From the cell containing the given text, extract its center point as [X, Y] coordinate. 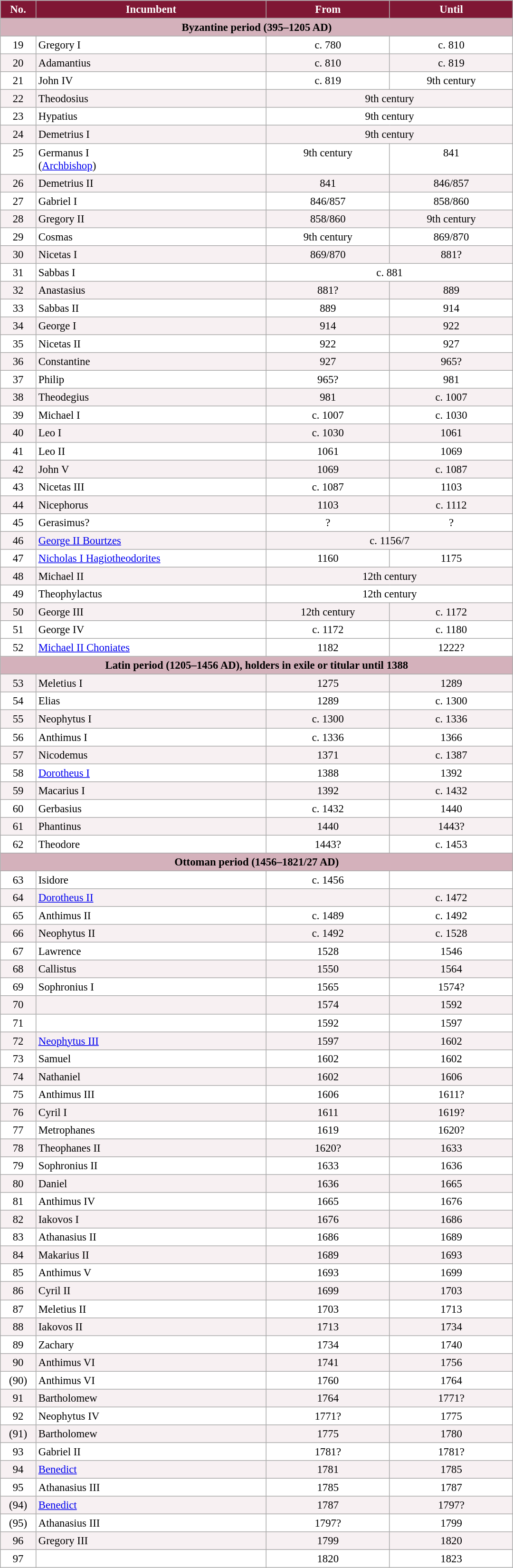
Michael II [151, 576]
George II Bourtzes [151, 540]
68 [18, 969]
94 [18, 1470]
Michael I [151, 415]
19 [18, 45]
45 [18, 523]
Anthimus V [151, 1273]
Nicetas II [151, 344]
Cosmas [151, 237]
Gregory I [151, 45]
Sabbas I [151, 272]
34 [18, 326]
39 [18, 415]
67 [18, 952]
35 [18, 344]
58 [18, 773]
Theophanes II [151, 1148]
88 [18, 1327]
Byzantine period (395–1205 AD) [256, 28]
78 [18, 1148]
82 [18, 1220]
22 [18, 99]
Anastasius [151, 290]
29 [18, 237]
72 [18, 1041]
30 [18, 255]
38 [18, 397]
24 [18, 135]
c. 780 [328, 45]
69 [18, 987]
79 [18, 1166]
Zachary [151, 1345]
c. 1387 [451, 755]
Anthimus I [151, 737]
Leo II [151, 451]
George I [151, 326]
Theodosius [151, 99]
76 [18, 1112]
Adamantius [151, 63]
Iakovos I [151, 1220]
1550 [328, 969]
40 [18, 433]
1565 [328, 987]
1528 [328, 952]
Incumbent [151, 10]
85 [18, 1273]
37 [18, 380]
41 [18, 451]
Hypatius [151, 116]
No. [18, 10]
Nicetas I [151, 255]
(90) [18, 1380]
c. 1156/7 [389, 540]
1574? [451, 987]
44 [18, 505]
26 [18, 183]
97 [18, 1559]
65 [18, 916]
George III [151, 612]
92 [18, 1416]
32 [18, 290]
71 [18, 1023]
Makarius II [151, 1255]
50 [18, 612]
c. 1112 [451, 505]
1574 [328, 1005]
Gregory II [151, 219]
52 [18, 648]
John IV [151, 81]
Gerasimus? [151, 523]
90 [18, 1362]
(91) [18, 1434]
Daniel [151, 1184]
1611 [328, 1112]
33 [18, 308]
1175 [451, 558]
51 [18, 630]
Lawrence [151, 952]
Germanus I(Archbishop) [151, 159]
23 [18, 116]
Cyril I [151, 1112]
Sabbas II [151, 308]
57 [18, 755]
Meletius I [151, 683]
21 [18, 81]
20 [18, 63]
Michael II Choniates [151, 648]
1780 [451, 1434]
Until [451, 10]
c. 1528 [451, 933]
96 [18, 1541]
42 [18, 469]
Iakovos II [151, 1327]
Neophytus IV [151, 1416]
53 [18, 683]
Leo I [151, 433]
Nicholas I Hagiotheodorites [151, 558]
Anthimus III [151, 1095]
Samuel [151, 1058]
Nicetas III [151, 487]
Phantinus [151, 827]
Theodegius [151, 397]
Anthimus IV [151, 1202]
84 [18, 1255]
36 [18, 362]
Demetrius I [151, 135]
62 [18, 844]
Gerbasius [151, 808]
Nicephorus [151, 505]
Latin period (1205–1456 AD), holders in exile or titular until 1388 [256, 665]
74 [18, 1077]
25 [18, 159]
Nathaniel [151, 1077]
Theodore [151, 844]
Gregory III [151, 1541]
Callistus [151, 969]
Neophytus I [151, 719]
Demetrius II [151, 183]
Isidore [151, 880]
1619? [451, 1112]
60 [18, 808]
1275 [328, 683]
31 [18, 272]
77 [18, 1130]
Gabriel II [151, 1452]
87 [18, 1309]
c. 1453 [451, 844]
Meletius II [151, 1309]
Neophytus III [151, 1041]
1741 [328, 1362]
(95) [18, 1523]
1740 [451, 1345]
Athanasius II [151, 1237]
27 [18, 201]
64 [18, 898]
Dorotheus II [151, 898]
1222? [451, 648]
93 [18, 1452]
1611? [451, 1095]
49 [18, 594]
1619 [328, 1130]
83 [18, 1237]
1366 [451, 737]
1182 [328, 648]
(94) [18, 1505]
61 [18, 827]
c. 1456 [328, 880]
Neophytus II [151, 933]
46 [18, 540]
Gabriel I [151, 201]
Anthimus II [151, 916]
Elias [151, 701]
Metrophanes [151, 1130]
70 [18, 1005]
63 [18, 880]
48 [18, 576]
Dorotheus I [151, 773]
1823 [451, 1559]
Philip [151, 380]
John V [151, 469]
Sophronius I [151, 987]
56 [18, 737]
75 [18, 1095]
73 [18, 1058]
55 [18, 719]
43 [18, 487]
28 [18, 219]
1371 [328, 755]
Macarius I [151, 790]
54 [18, 701]
Sophronius II [151, 1166]
86 [18, 1291]
47 [18, 558]
c. 1180 [451, 630]
59 [18, 790]
1781 [328, 1470]
1564 [451, 969]
1760 [328, 1380]
1388 [328, 773]
91 [18, 1398]
George IV [151, 630]
c. 881 [389, 272]
1160 [328, 558]
Ottoman period (1456–1821/27 AD) [256, 862]
95 [18, 1488]
1756 [451, 1362]
89 [18, 1345]
Theophylactus [151, 594]
Constantine [151, 362]
66 [18, 933]
Cyril II [151, 1291]
80 [18, 1184]
From [328, 10]
c. 1472 [451, 898]
c. 1489 [328, 916]
1546 [451, 952]
81 [18, 1202]
Nicodemus [151, 755]
